Capture the cell that displays the provided text and extract its (X, Y) central coordinate. 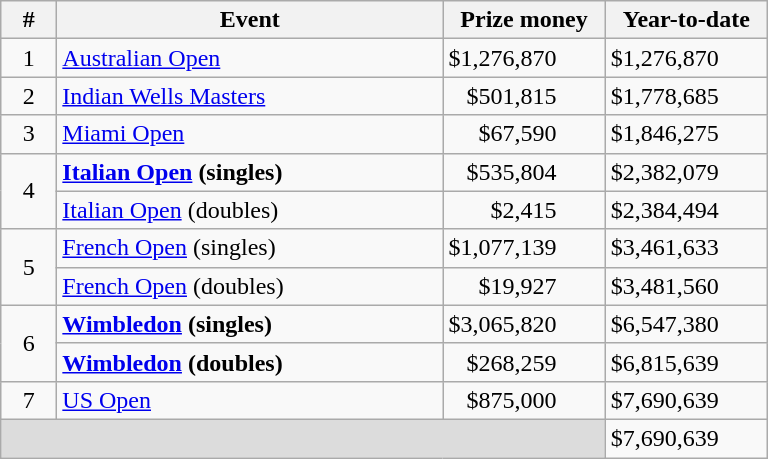
Italian Open (doubles) (250, 210)
Italian Open (singles) (250, 172)
$268,259 (524, 362)
5 (29, 267)
Miami Open (250, 134)
3 (29, 134)
Prize money (524, 20)
$6,547,380 (686, 324)
6 (29, 343)
Indian Wells Masters (250, 96)
$3,481,560 (686, 286)
$2,384,494 (686, 210)
$1,778,685 (686, 96)
$501,815 (524, 96)
$2,415 (524, 210)
US Open (250, 400)
Wimbledon (singles) (250, 324)
$1,846,275 (686, 134)
$535,804 (524, 172)
Australian Open (250, 58)
4 (29, 191)
# (29, 20)
2 (29, 96)
Event (250, 20)
$6,815,639 (686, 362)
$67,590 (524, 134)
$19,927 (524, 286)
French Open (doubles) (250, 286)
$3,065,820 (524, 324)
$875,000 (524, 400)
$1,077,139 (524, 248)
Wimbledon (doubles) (250, 362)
French Open (singles) (250, 248)
$2,382,079 (686, 172)
1 (29, 58)
$3,461,633 (686, 248)
7 (29, 400)
Year-to-date (686, 20)
